Extract the (X, Y) coordinate from the center of the cell holding the provided text.  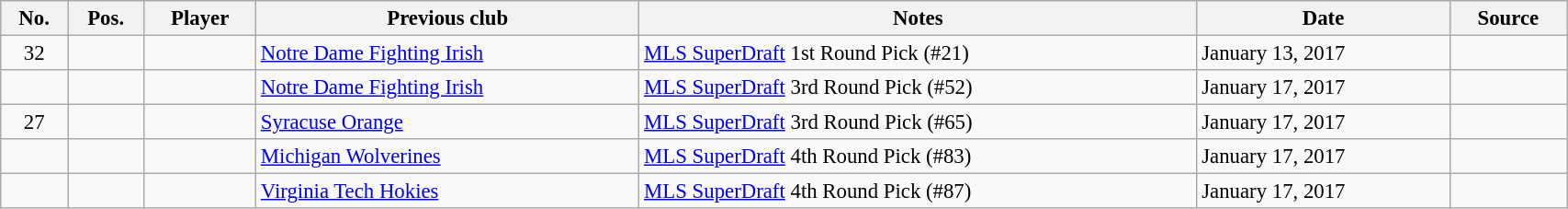
Player (200, 18)
January 13, 2017 (1323, 53)
MLS SuperDraft 4th Round Pick (#87) (919, 192)
Previous club (448, 18)
MLS SuperDraft 3rd Round Pick (#52) (919, 87)
Virginia Tech Hokies (448, 192)
Notes (919, 18)
Pos. (107, 18)
Syracuse Orange (448, 122)
MLS SuperDraft 1st Round Pick (#21) (919, 53)
Date (1323, 18)
Michigan Wolverines (448, 157)
32 (35, 53)
No. (35, 18)
MLS SuperDraft 3rd Round Pick (#65) (919, 122)
MLS SuperDraft 4th Round Pick (#83) (919, 157)
27 (35, 122)
Source (1508, 18)
